Capture the cell that displays the provided text and extract its (X, Y) central coordinate. 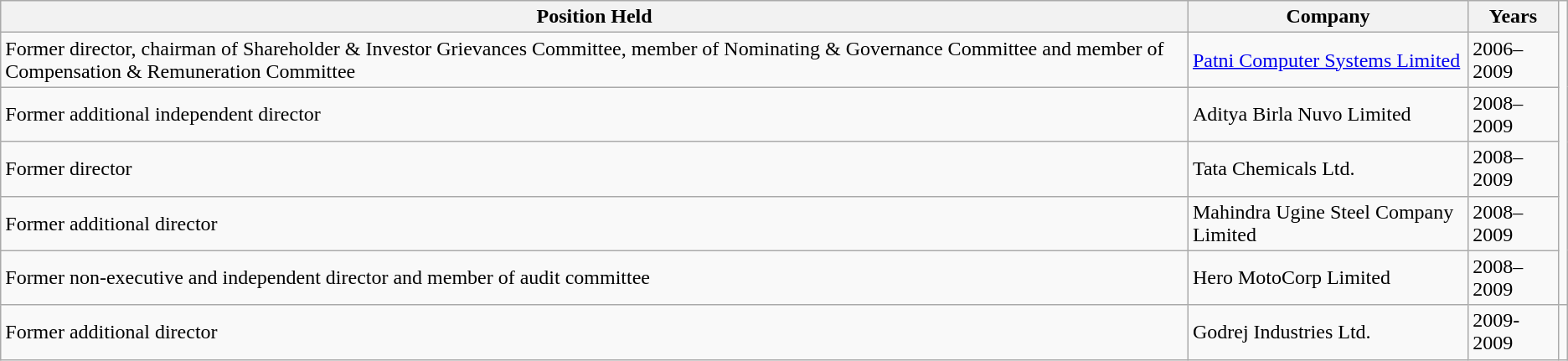
Aditya Birla Nuvo Limited (1328, 114)
Position Held (595, 17)
Hero MotoCorp Limited (1328, 278)
Former non-executive and independent director and member of audit committee (595, 278)
Years (1514, 17)
Company (1328, 17)
2009-2009 (1514, 332)
2006–2009 (1514, 60)
Patni Computer Systems Limited (1328, 60)
Godrej Industries Ltd. (1328, 332)
Former additional independent director (595, 114)
Former director (595, 169)
Mahindra Ugine Steel Company Limited (1328, 223)
Tata Chemicals Ltd. (1328, 169)
